Output the (x, y) coordinate of the center of the cell containing the given text.  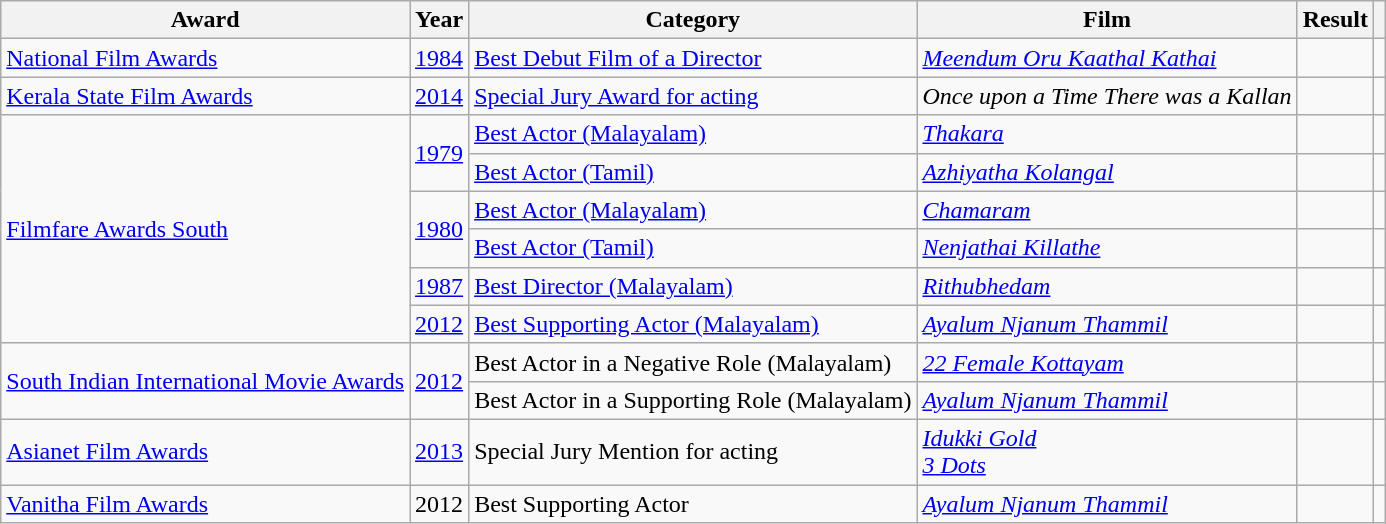
Asianet Film Awards (206, 452)
Meendum Oru Kaathal Kathai (1107, 58)
1980 (440, 229)
1979 (440, 153)
Nenjathai Killathe (1107, 248)
Chamaram (1107, 210)
2014 (440, 96)
Kerala State Film Awards (206, 96)
Best Director (Malayalam) (693, 286)
Azhiyatha Kolangal (1107, 172)
Idukki Gold 3 Dots (1107, 452)
Best Debut Film of a Director (693, 58)
1987 (440, 286)
Best Supporting Actor (693, 503)
Year (440, 20)
Special Jury Award for acting (693, 96)
Best Actor in a Negative Role (Malayalam) (693, 362)
22 Female Kottayam (1107, 362)
Special Jury Mention for acting (693, 452)
1984 (440, 58)
2013 (440, 452)
Best Actor in a Supporting Role (Malayalam) (693, 400)
Once upon a Time There was a Kallan (1107, 96)
Result (1335, 20)
National Film Awards (206, 58)
Award (206, 20)
Film (1107, 20)
Filmfare Awards South (206, 229)
Category (693, 20)
Rithubhedam (1107, 286)
Best Supporting Actor (Malayalam) (693, 324)
South Indian International Movie Awards (206, 381)
Vanitha Film Awards (206, 503)
Thakara (1107, 134)
